Determine the (x, y) coordinate at the center of the cell enclosing the given text.  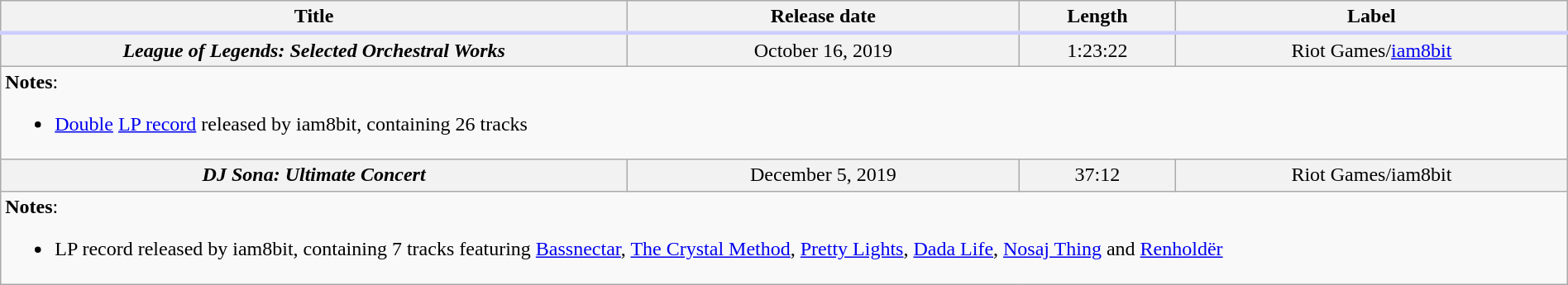
37:12 (1097, 175)
October 16, 2019 (824, 50)
DJ Sona: Ultimate Concert (314, 175)
Notes:Double LP record released by iam8bit, containing 26 tracks (784, 112)
League of Legends: Selected Orchestral Works (314, 50)
Label (1372, 17)
December 5, 2019 (824, 175)
Title (314, 17)
1:23:22 (1097, 50)
Release date (824, 17)
Length (1097, 17)
